Output the (X, Y) coordinate of the center of the cell containing the given text.  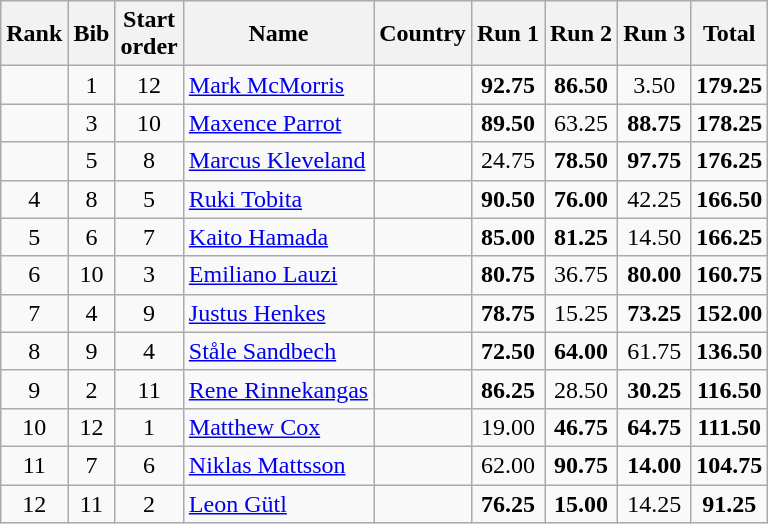
80.00 (654, 275)
86.25 (508, 389)
Country (423, 34)
136.50 (730, 351)
81.25 (580, 237)
97.75 (654, 161)
30.25 (654, 389)
Rene Rinnekangas (278, 389)
160.75 (730, 275)
46.75 (580, 427)
111.50 (730, 427)
88.75 (654, 123)
176.25 (730, 161)
Ståle Sandbech (278, 351)
179.25 (730, 85)
166.50 (730, 199)
Mark McMorris (278, 85)
14.00 (654, 465)
Name (278, 34)
Emiliano Lauzi (278, 275)
78.75 (508, 313)
Run 3 (654, 34)
61.75 (654, 351)
Justus Henkes (278, 313)
85.00 (508, 237)
166.25 (730, 237)
64.75 (654, 427)
Bib (92, 34)
28.50 (580, 389)
89.50 (508, 123)
64.00 (580, 351)
Niklas Mattsson (278, 465)
14.50 (654, 237)
72.50 (508, 351)
Run 2 (580, 34)
76.25 (508, 503)
91.25 (730, 503)
116.50 (730, 389)
63.25 (580, 123)
104.75 (730, 465)
90.50 (508, 199)
152.00 (730, 313)
Leon Gütl (278, 503)
76.00 (580, 199)
Matthew Cox (278, 427)
36.75 (580, 275)
42.25 (654, 199)
Kaito Hamada (278, 237)
86.50 (580, 85)
90.75 (580, 465)
62.00 (508, 465)
Rank (34, 34)
80.75 (508, 275)
92.75 (508, 85)
15.00 (580, 503)
Marcus Kleveland (278, 161)
15.25 (580, 313)
73.25 (654, 313)
3.50 (654, 85)
24.75 (508, 161)
Ruki Tobita (278, 199)
Maxence Parrot (278, 123)
Total (730, 34)
Startorder (149, 34)
178.25 (730, 123)
19.00 (508, 427)
14.25 (654, 503)
78.50 (580, 161)
Run 1 (508, 34)
